Pinpoint the cell where the given text exists, returning its [X, Y] midpoint coordinate. 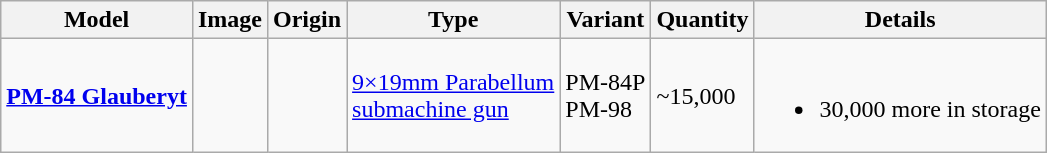
Model [97, 20]
30,000 more in storage [900, 96]
Quantity [702, 20]
Variant [606, 20]
PM-84PPM-98 [606, 96]
Details [900, 20]
9×19mm Parabellumsubmachine gun [454, 96]
Origin [306, 20]
PM-84 Glauberyt [97, 96]
Image [230, 20]
Type [454, 20]
~15,000 [702, 96]
